Scan for the cell matching the given text and deliver its [X, Y] coordinate at center. 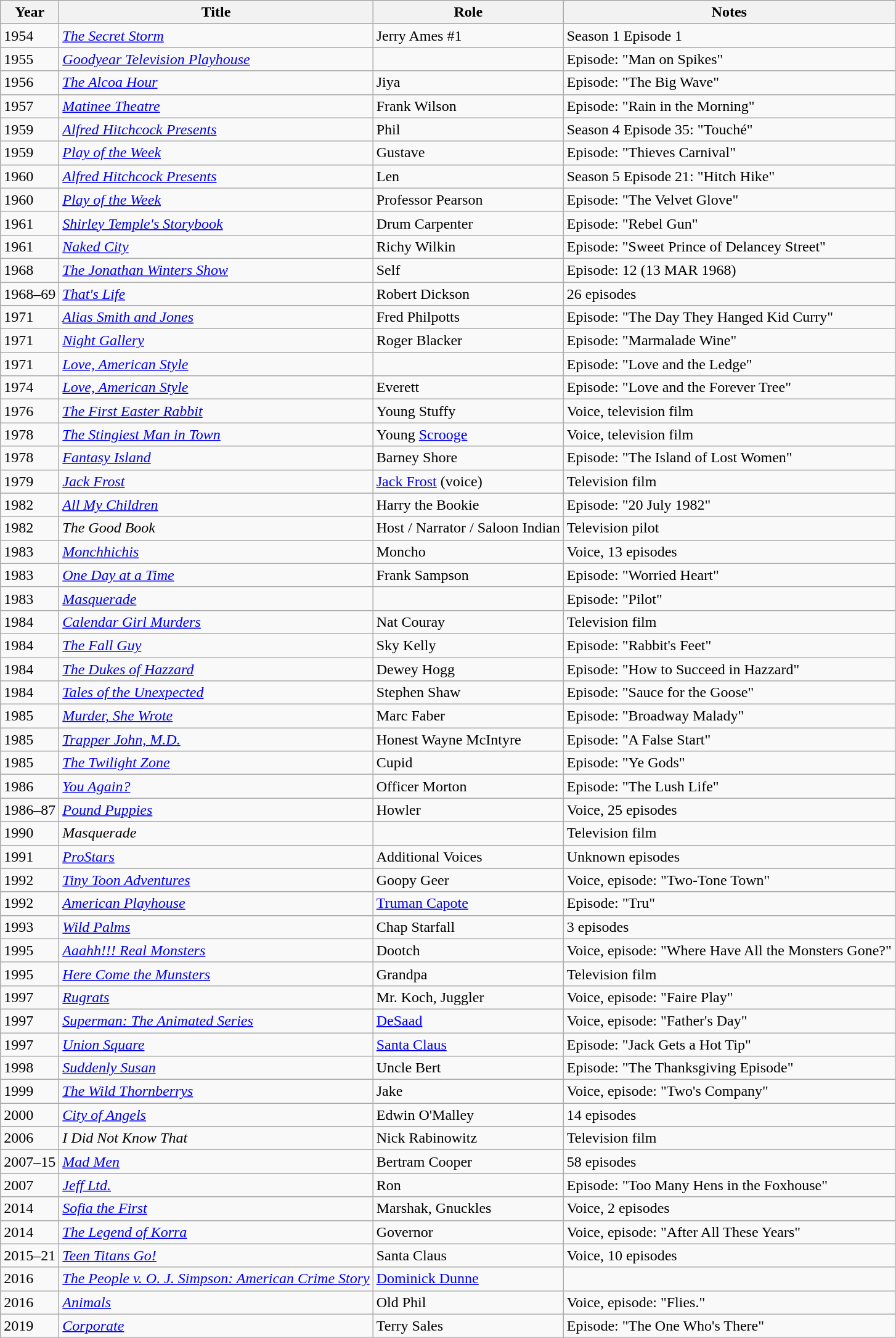
Episode: "Worried Heart" [729, 575]
Role [468, 12]
2015–21 [30, 1255]
Officer Morton [468, 786]
Sky Kelly [468, 645]
Episode: "Rebel Gun" [729, 223]
The Twilight Zone [216, 763]
Pound Puppies [216, 810]
Episode: "Ye Gods" [729, 763]
Year [30, 12]
Moncho [468, 552]
Union Square [216, 1045]
Bertram Cooper [468, 1162]
Episode: "The One Who's There" [729, 1326]
The Alcoa Hour [216, 83]
Episode: "The Thanksgiving Episode" [729, 1068]
Naked City [216, 247]
Shirley Temple's Storybook [216, 223]
Jiya [468, 83]
Frank Sampson [468, 575]
Trapper John, M.D. [216, 740]
Corporate [216, 1326]
Episode: "Thieves Carnival" [729, 153]
Episode: "Man on Spikes" [729, 59]
Wild Palms [216, 927]
Voice, 13 episodes [729, 552]
Cupid [468, 763]
1998 [30, 1068]
Robert Dickson [468, 294]
Voice, episode: "Faire Play" [729, 997]
Governor [468, 1232]
DeSaad [468, 1021]
The Fall Guy [216, 645]
Young Stuffy [468, 411]
Sofia the First [216, 1209]
Unknown episodes [729, 857]
The First Easter Rabbit [216, 411]
Nat Couray [468, 622]
Animals [216, 1302]
1954 [30, 36]
1974 [30, 388]
The Stingiest Man in Town [216, 434]
Truman Capote [468, 904]
Stephen Shaw [468, 693]
Mad Men [216, 1162]
Voice, episode: "Two's Company" [729, 1091]
1999 [30, 1091]
The Wild Thornberrys [216, 1091]
1990 [30, 833]
Young Scrooge [468, 434]
ProStars [216, 857]
Episode: "Tru" [729, 904]
Barney Shore [468, 458]
Episode: "Jack Gets a Hot Tip" [729, 1045]
One Day at a Time [216, 575]
Episode: "Rabbit's Feet" [729, 645]
Frank Wilson [468, 106]
Voice, 25 episodes [729, 810]
Fred Philpotts [468, 317]
Mr. Koch, Juggler [468, 997]
Title [216, 12]
All My Children [216, 505]
Episode: "Rain in the Morning" [729, 106]
Gustave [468, 153]
Marc Faber [468, 716]
Honest Wayne McIntyre [468, 740]
Additional Voices [468, 857]
2007–15 [30, 1162]
Roger Blacker [468, 341]
Episode: 12 (13 MAR 1968) [729, 270]
Drum Carpenter [468, 223]
Voice, 2 episodes [729, 1209]
Episode: "The Day They Hanged Kid Curry" [729, 317]
1993 [30, 927]
Tiny Toon Adventures [216, 880]
1979 [30, 481]
Monchhichis [216, 552]
Uncle Bert [468, 1068]
Fantasy Island [216, 458]
Season 4 Episode 35: "Touché" [729, 129]
1986–87 [30, 810]
Notes [729, 12]
26 episodes [729, 294]
Calendar Girl Murders [216, 622]
Aaahh!!! Real Monsters [216, 950]
Professor Pearson [468, 200]
Jake [468, 1091]
1968 [30, 270]
Richy Wilkin [468, 247]
Teen Titans Go! [216, 1255]
Jack Frost [216, 481]
Howler [468, 810]
1956 [30, 83]
Season 5 Episode 21: "Hitch Hike" [729, 176]
2006 [30, 1138]
Episode: "Broadway Malady" [729, 716]
Harry the Bookie [468, 505]
Here Come the Munsters [216, 974]
Episode: "The Velvet Glove" [729, 200]
I Did Not Know That [216, 1138]
Episode: "Too Many Hens in the Foxhouse" [729, 1185]
Voice, episode: "Two-Tone Town" [729, 880]
The Jonathan Winters Show [216, 270]
Suddenly Susan [216, 1068]
Grandpa [468, 974]
American Playhouse [216, 904]
1957 [30, 106]
Episode: "A False Start" [729, 740]
Television pilot [729, 528]
Jerry Ames #1 [468, 36]
Voice, episode: "Father's Day" [729, 1021]
The People v. O. J. Simpson: American Crime Story [216, 1279]
Night Gallery [216, 341]
Murder, She Wrote [216, 716]
Nick Rabinowitz [468, 1138]
3 episodes [729, 927]
Episode: "Sweet Prince of Delancey Street" [729, 247]
Episode: "The Island of Lost Women" [729, 458]
Matinee Theatre [216, 106]
Marshak, Gnuckles [468, 1209]
That's Life [216, 294]
Terry Sales [468, 1326]
1976 [30, 411]
Episode: "20 July 1982" [729, 505]
The Legend of Korra [216, 1232]
1968–69 [30, 294]
Host / Narrator / Saloon Indian [468, 528]
58 episodes [729, 1162]
Old Phil [468, 1302]
Self [468, 270]
Tales of the Unexpected [216, 693]
Voice, episode: "Where Have All the Monsters Gone?" [729, 950]
Ron [468, 1185]
2000 [30, 1115]
Superman: The Animated Series [216, 1021]
Voice, 10 episodes [729, 1255]
Len [468, 176]
Jeff Ltd. [216, 1185]
Episode: "The Big Wave" [729, 83]
City of Angels [216, 1115]
Phil [468, 129]
Season 1 Episode 1 [729, 36]
The Dukes of Hazzard [216, 669]
Everett [468, 388]
You Again? [216, 786]
Goopy Geer [468, 880]
1986 [30, 786]
2019 [30, 1326]
Jack Frost (voice) [468, 481]
2007 [30, 1185]
Alias Smith and Jones [216, 317]
The Good Book [216, 528]
Goodyear Television Playhouse [216, 59]
Episode: "Love and the Forever Tree" [729, 388]
Voice, episode: "After All These Years" [729, 1232]
Dootch [468, 950]
Dewey Hogg [468, 669]
Dominick Dunne [468, 1279]
Episode: "How to Succeed in Hazzard" [729, 669]
Episode: "Marmalade Wine" [729, 341]
1955 [30, 59]
14 episodes [729, 1115]
Voice, episode: "Flies." [729, 1302]
Episode: "Pilot" [729, 598]
Episode: "Sauce for the Goose" [729, 693]
Chap Starfall [468, 927]
1991 [30, 857]
Episode: "Love and the Ledge" [729, 364]
The Secret Storm [216, 36]
Rugrats [216, 997]
Edwin O'Malley [468, 1115]
Episode: "The Lush Life" [729, 786]
